Detect which cell encompasses the target text, then output its (X, Y) center coordinate. 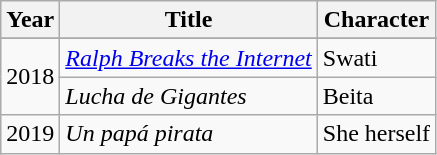
Un papá pirata (188, 134)
Year (30, 20)
Beita (376, 96)
Lucha de Gigantes (188, 96)
Ralph Breaks the Internet (188, 58)
Character (376, 20)
2019 (30, 134)
Swati (376, 58)
2018 (30, 77)
Title (188, 20)
She herself (376, 134)
